Find where the given text appears and provide that cell's center as [x, y] coordinate. 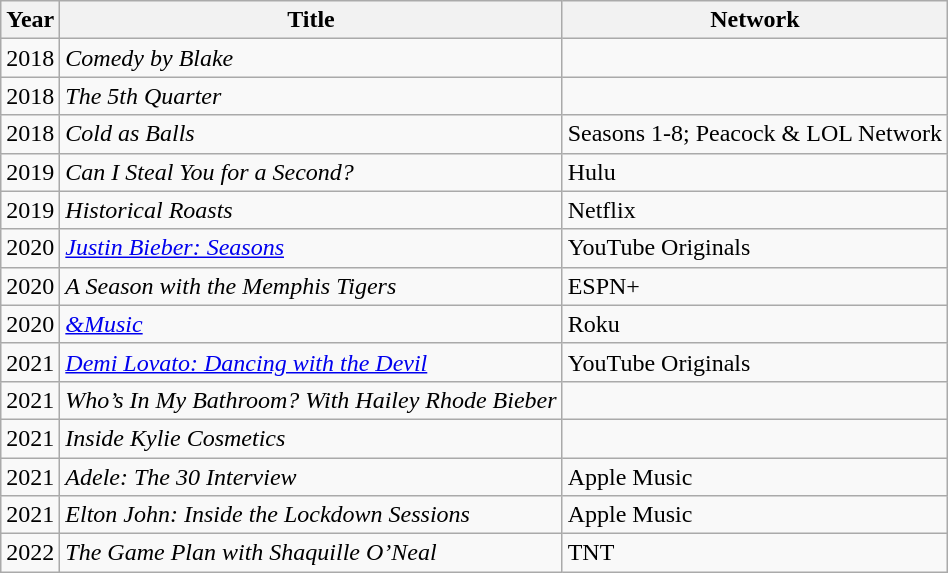
&Music [311, 324]
Network [754, 20]
Adele: The 30 Interview [311, 477]
Hulu [754, 172]
ESPN+ [754, 286]
Historical Roasts [311, 210]
Demi Lovato: Dancing with the Devil [311, 362]
Netflix [754, 210]
The Game Plan with Shaquille O’Neal [311, 553]
TNT [754, 553]
The 5th Quarter [311, 96]
A Season with the Memphis Tigers [311, 286]
Justin Bieber: Seasons [311, 248]
Year [30, 20]
Elton John: Inside the Lockdown Sessions [311, 515]
Cold as Balls [311, 134]
Seasons 1-8; Peacock & LOL Network [754, 134]
Who’s In My Bathroom? With Hailey Rhode Bieber [311, 400]
Title [311, 20]
Can I Steal You for a Second? [311, 172]
2022 [30, 553]
Inside Kylie Cosmetics [311, 438]
Roku [754, 324]
Comedy by Blake [311, 58]
